Determine the (X, Y) coordinate at the center of the cell enclosing the given text.  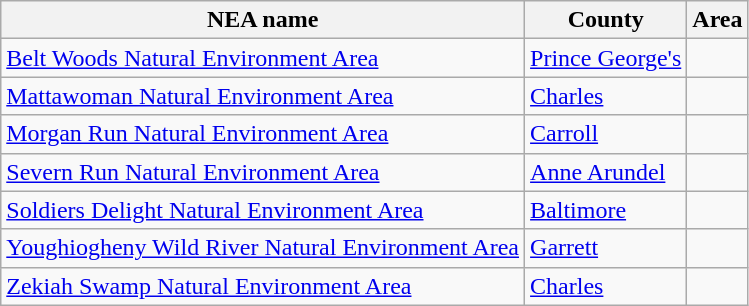
Prince George's (606, 58)
Anne Arundel (606, 172)
Baltimore (606, 210)
Soldiers Delight Natural Environment Area (263, 210)
Carroll (606, 134)
Garrett (606, 248)
Belt Woods Natural Environment Area (263, 58)
NEA name (263, 20)
Area (718, 20)
Youghiogheny Wild River Natural Environment Area (263, 248)
Severn Run Natural Environment Area (263, 172)
Zekiah Swamp Natural Environment Area (263, 286)
Morgan Run Natural Environment Area (263, 134)
County (606, 20)
Mattawoman Natural Environment Area (263, 96)
